Return the [x, y] coordinate for the center point of the cell that contains the specified text.  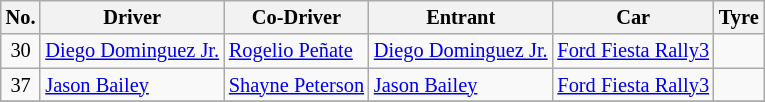
No. [21, 17]
Shayne Peterson [296, 85]
30 [21, 51]
37 [21, 85]
Entrant [461, 17]
Rogelio Peñate [296, 51]
Driver [132, 17]
Car [632, 17]
Tyre [739, 17]
Co-Driver [296, 17]
